Locate the cell with the specified text and output its (X, Y) center coordinate. 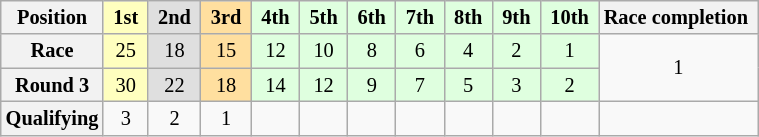
Race (52, 51)
2nd (174, 17)
10 (323, 51)
Race completion (678, 17)
Round 3 (52, 85)
Qualifying (52, 118)
25 (126, 51)
15 (226, 51)
3rd (226, 17)
6th (372, 17)
8 (372, 51)
7th (420, 17)
9th (516, 17)
1st (126, 17)
5th (323, 17)
10th (569, 17)
30 (126, 85)
6 (420, 51)
Position (52, 17)
5 (468, 85)
4th (275, 17)
7 (420, 85)
22 (174, 85)
14 (275, 85)
4 (468, 51)
8th (468, 17)
9 (372, 85)
